Output the (X, Y) coordinate of the center of the cell containing the given text.  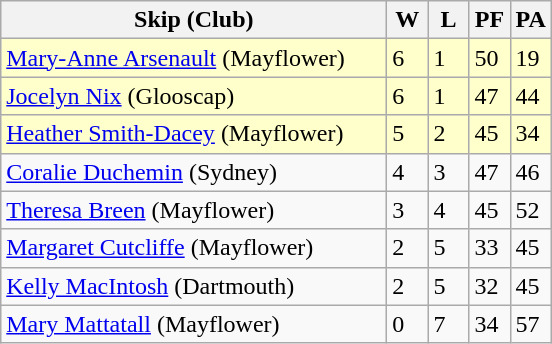
50 (490, 58)
33 (490, 248)
Kelly MacIntosh (Dartmouth) (194, 286)
0 (408, 324)
Jocelyn Nix (Glooscap) (194, 96)
19 (530, 58)
Mary-Anne Arsenault (Mayflower) (194, 58)
Skip (Club) (194, 20)
57 (530, 324)
32 (490, 286)
Mary Mattatall (Mayflower) (194, 324)
46 (530, 172)
Heather Smith-Dacey (Mayflower) (194, 134)
7 (448, 324)
Margaret Cutcliffe (Mayflower) (194, 248)
44 (530, 96)
W (408, 20)
Theresa Breen (Mayflower) (194, 210)
L (448, 20)
PA (530, 20)
52 (530, 210)
Coralie Duchemin (Sydney) (194, 172)
PF (490, 20)
